For the text-containing cell, return its midpoint in [X, Y] coordinate format. 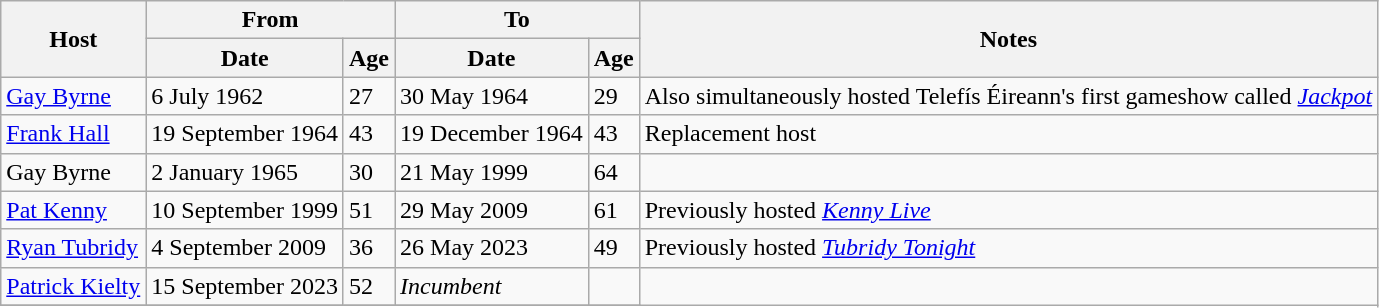
6 July 1962 [245, 96]
64 [614, 172]
30 May 1964 [492, 96]
Also simultaneously hosted Telefís Éireann's first gameshow called Jackpot [1008, 96]
Incumbent [492, 286]
30 [368, 172]
51 [368, 210]
2 January 1965 [245, 172]
Pat Kenny [74, 210]
To [518, 20]
Replacement host [1008, 134]
29 May 2009 [492, 210]
Previously hosted Kenny Live [1008, 210]
From [270, 20]
4 September 2009 [245, 248]
26 May 2023 [492, 248]
15 September 2023 [245, 286]
19 September 1964 [245, 134]
29 [614, 96]
61 [614, 210]
52 [368, 286]
Ryan Tubridy [74, 248]
10 September 1999 [245, 210]
Notes [1008, 39]
19 December 1964 [492, 134]
21 May 1999 [492, 172]
Patrick Kielty [74, 286]
49 [614, 248]
Host [74, 39]
Previously hosted Tubridy Tonight [1008, 248]
Frank Hall [74, 134]
36 [368, 248]
27 [368, 96]
